Locate the cell with the specified text and output its [x, y] center coordinate. 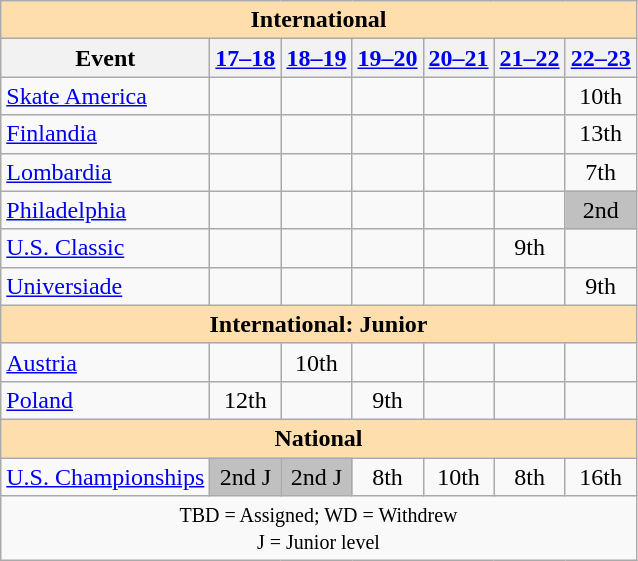
Poland [106, 400]
Finlandia [106, 134]
7th [600, 172]
International: Junior [318, 324]
U.S. Championships [106, 477]
2nd [600, 210]
Skate America [106, 96]
Austria [106, 362]
Philadelphia [106, 210]
Event [106, 58]
20–21 [458, 58]
Universiade [106, 286]
16th [600, 477]
Lombardia [106, 172]
18–19 [316, 58]
22–23 [600, 58]
TBD = Assigned; WD = Withdrew J = Junior level [318, 528]
21–22 [530, 58]
17–18 [246, 58]
19–20 [388, 58]
International [318, 20]
National [318, 438]
U.S. Classic [106, 248]
12th [246, 400]
13th [600, 134]
